Return the [x, y] coordinate for the center point of the cell that contains the specified text.  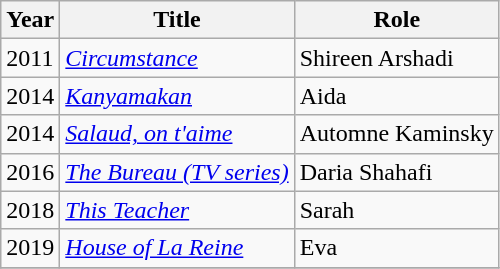
Salaud, on t'aime [177, 134]
2016 [30, 172]
The Bureau (TV series) [177, 172]
Role [396, 20]
Kanyamakan [177, 96]
Shireen Arshadi [396, 58]
Daria Shahafi [396, 172]
Aida [396, 96]
Circumstance [177, 58]
2019 [30, 248]
House of La Reine [177, 248]
Year [30, 20]
Title [177, 20]
This Teacher [177, 210]
Sarah [396, 210]
Eva [396, 248]
2018 [30, 210]
2011 [30, 58]
Automne Kaminsky [396, 134]
